Locate the cell with the specified text and output its (X, Y) center coordinate. 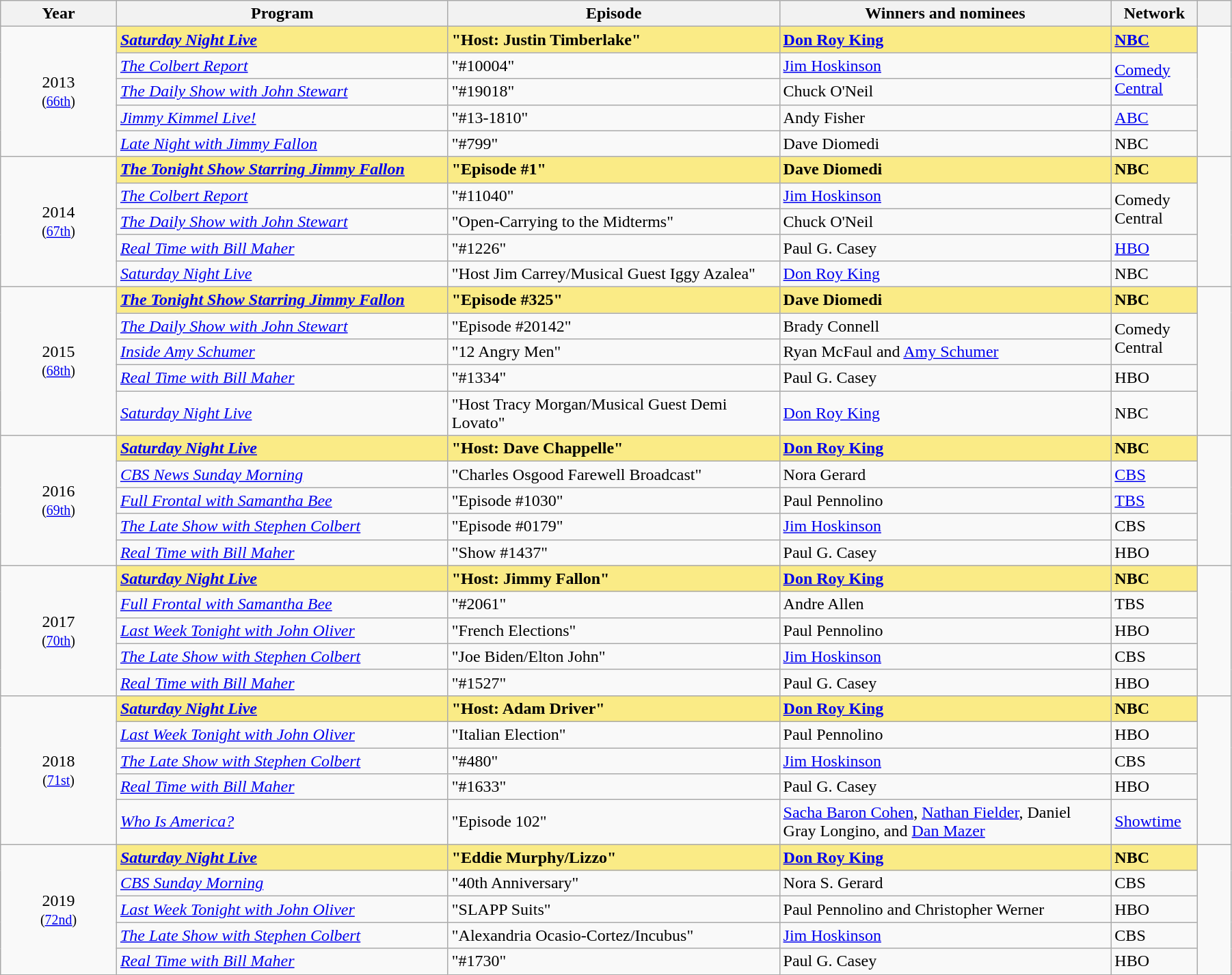
CBS Sunday Morning (282, 883)
"#13-1810" (614, 118)
"Episode #0179" (614, 526)
Network (1154, 14)
"Episode #1030" (614, 500)
"#11040" (614, 196)
"Host: Adam Driver" (614, 708)
2019(72nd) (59, 909)
Ryan McFaul and Amy Schumer (945, 352)
2018(71st) (59, 770)
Winners and nominees (945, 14)
2015(68th) (59, 361)
2014(67th) (59, 222)
"#1730" (614, 961)
"Alexandria Ocasio-Cortez/Incubus" (614, 935)
"Host Jim Carrey/Musical Guest Iggy Azalea" (614, 273)
"Charles Osgood Farewell Broadcast" (614, 475)
"Eddie Murphy/Lizzo" (614, 857)
"#1226" (614, 248)
"40th Anniversary" (614, 883)
"Joe Biden/Elton John" (614, 656)
"12 Angry Men" (614, 352)
"Episode #1" (614, 170)
ABC (1154, 118)
2017(70th) (59, 630)
Andre Allen (945, 604)
"Open-Carrying to the Midterms" (614, 222)
"SLAPP Suits" (614, 909)
"#1334" (614, 378)
Brady Connell (945, 326)
"Host: Dave Chappelle" (614, 449)
Showtime (1154, 822)
"#1527" (614, 682)
"Host: Justin Timberlake" (614, 40)
"#1633" (614, 787)
Program (282, 14)
Jimmy Kimmel Live! (282, 118)
"#10004" (614, 66)
"Episode 102" (614, 822)
2013(66th) (59, 92)
2016(69th) (59, 500)
"#480" (614, 761)
"Episode #20142" (614, 326)
CBS News Sunday Morning (282, 475)
Andy Fisher (945, 118)
"#2061" (614, 604)
Late Night with Jimmy Fallon (282, 144)
"#19018" (614, 92)
Episode (614, 14)
Nora Gerard (945, 475)
Paul Pennolino and Christopher Werner (945, 909)
"French Elections" (614, 630)
"Host: Jimmy Fallon" (614, 578)
"Host Tracy Morgan/Musical Guest Demi Lovato" (614, 413)
"Italian Election" (614, 734)
Inside Amy Schumer (282, 352)
Sacha Baron Cohen, Nathan Fielder, Daniel Gray Longino, and Dan Mazer (945, 822)
Who Is America? (282, 822)
"Episode #325" (614, 299)
Year (59, 14)
"#799" (614, 144)
"Show #1437" (614, 552)
Nora S. Gerard (945, 883)
